Provide the (X, Y) coordinate of the cell's center where the given text is located.  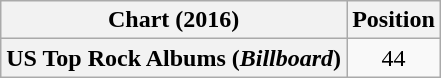
Chart (2016) (174, 20)
Position (394, 20)
44 (394, 58)
US Top Rock Albums (Billboard) (174, 58)
